Return [x, y] of the center of cell containing provided text 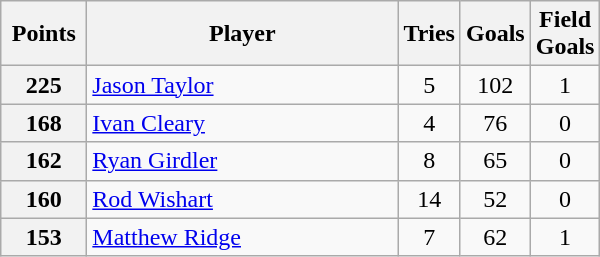
7 [430, 237]
Rod Wishart [242, 199]
65 [495, 161]
5 [430, 85]
102 [495, 85]
Player [242, 34]
153 [44, 237]
14 [430, 199]
Jason Taylor [242, 85]
8 [430, 161]
160 [44, 199]
76 [495, 123]
225 [44, 85]
Ryan Girdler [242, 161]
Goals [495, 34]
Ivan Cleary [242, 123]
Matthew Ridge [242, 237]
Field Goals [565, 34]
168 [44, 123]
162 [44, 161]
Tries [430, 34]
52 [495, 199]
4 [430, 123]
62 [495, 237]
Points [44, 34]
